Determine the (x, y) coordinate at the center of the cell enclosing the given text.  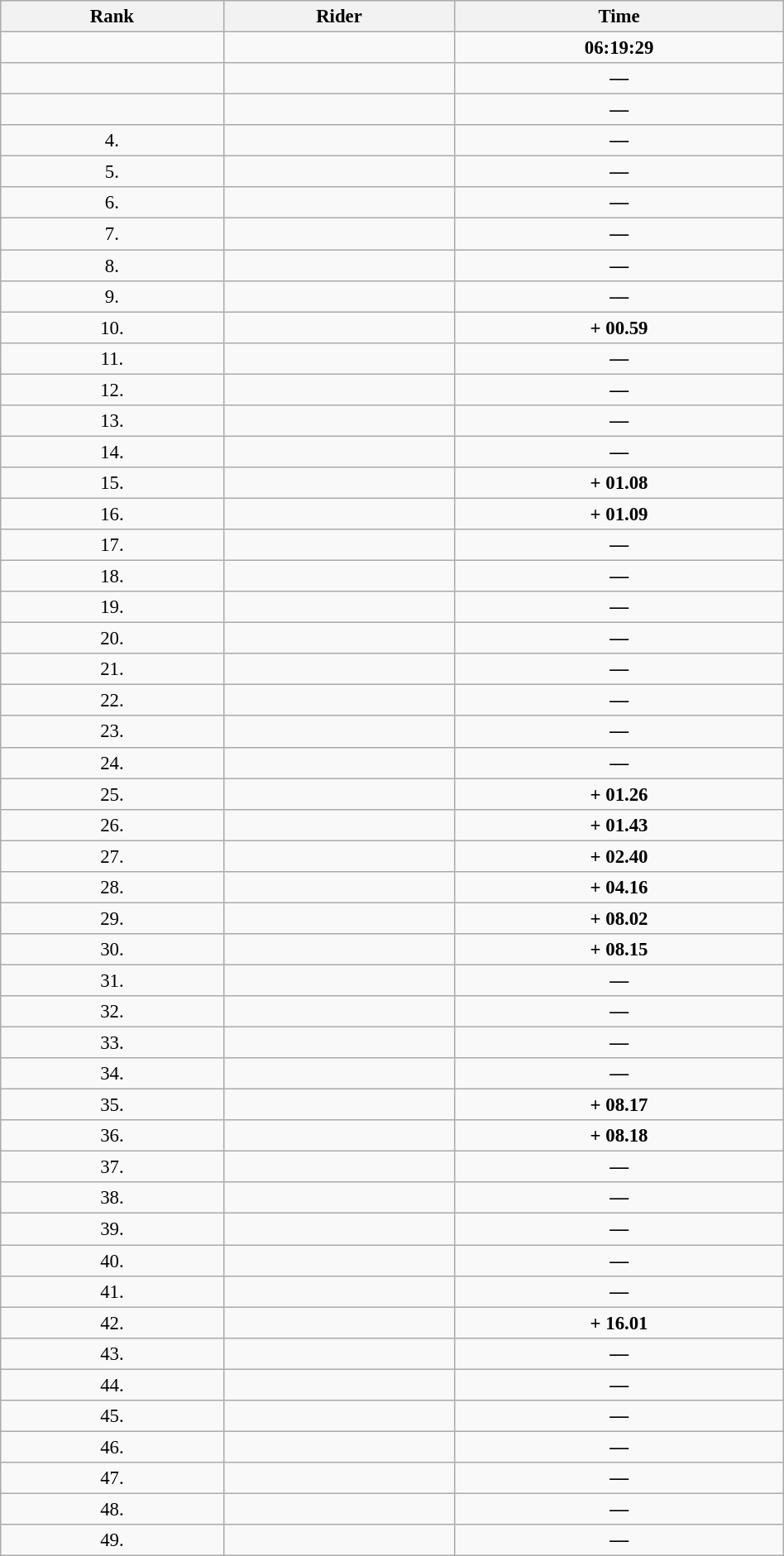
16. (112, 514)
28. (112, 888)
26. (112, 825)
22. (112, 701)
38. (112, 1199)
39. (112, 1229)
+ 01.26 (619, 794)
+ 16.01 (619, 1323)
06:19:29 (619, 48)
31. (112, 980)
36. (112, 1136)
14. (112, 452)
4. (112, 141)
5. (112, 172)
19. (112, 607)
13. (112, 421)
43. (112, 1353)
27. (112, 856)
48. (112, 1509)
+ 01.43 (619, 825)
44. (112, 1385)
34. (112, 1074)
37. (112, 1167)
42. (112, 1323)
49. (112, 1540)
Rank (112, 17)
45. (112, 1416)
10. (112, 328)
47. (112, 1478)
30. (112, 950)
41. (112, 1291)
6. (112, 203)
7. (112, 234)
35. (112, 1105)
46. (112, 1447)
Rider (339, 17)
+ 08.02 (619, 918)
12. (112, 390)
+ 01.08 (619, 483)
21. (112, 669)
40. (112, 1261)
+ 00.59 (619, 328)
32. (112, 1012)
15. (112, 483)
17. (112, 545)
8. (112, 266)
+ 04.16 (619, 888)
23. (112, 732)
20. (112, 639)
11. (112, 358)
9. (112, 296)
+ 08.17 (619, 1105)
33. (112, 1043)
18. (112, 577)
24. (112, 763)
+ 01.09 (619, 514)
+ 02.40 (619, 856)
+ 08.18 (619, 1136)
29. (112, 918)
25. (112, 794)
Time (619, 17)
+ 08.15 (619, 950)
